Output the (X, Y) coordinate of the center of the cell containing the given text.  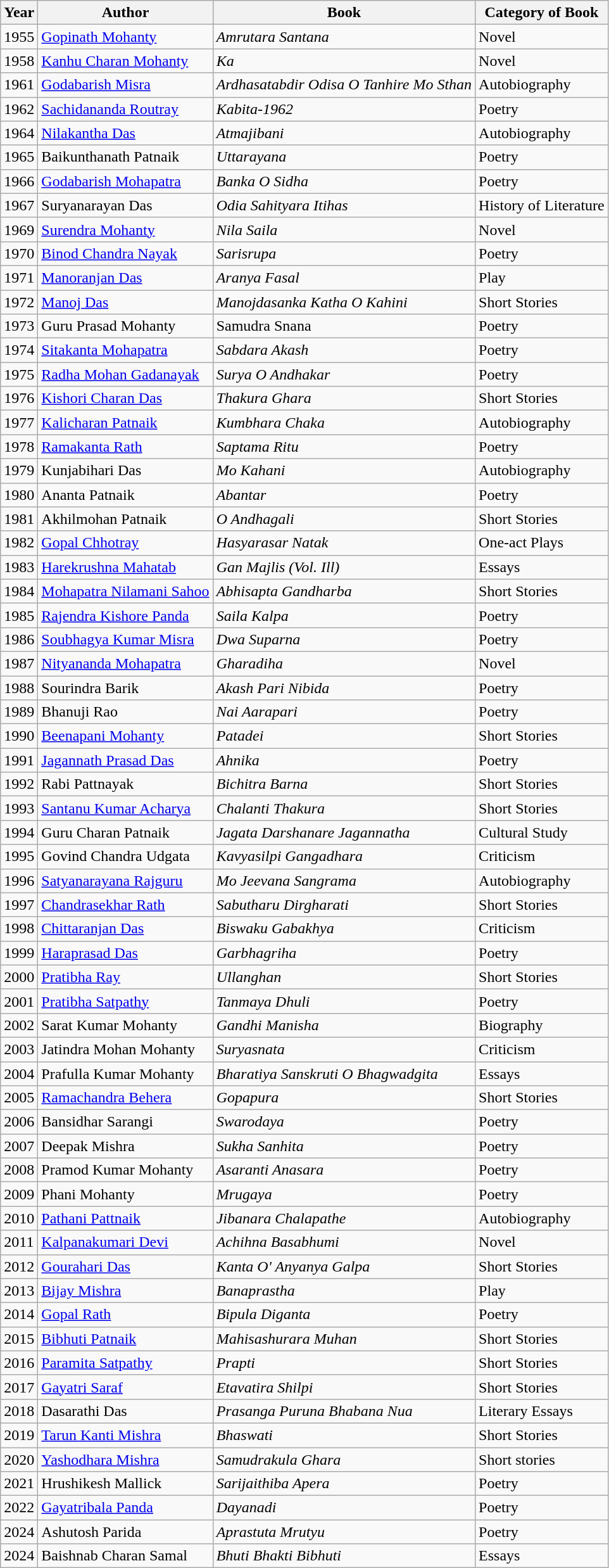
Kabita-1962 (344, 109)
1995 (19, 857)
Surya O Andhakar (344, 374)
1991 (19, 760)
1981 (19, 519)
Jatindra Mohan Mohanty (125, 1049)
Sachidananda Routray (125, 109)
1990 (19, 736)
Year (19, 13)
Jagata Darshanare Jagannatha (344, 832)
2006 (19, 1122)
Prafulla Kumar Mohanty (125, 1074)
Aprastuta Mrutyu (344, 1532)
1987 (19, 663)
1983 (19, 567)
Sukha Sanhita (344, 1146)
Hasyarasar Natak (344, 543)
Bansidhar Sarangi (125, 1122)
Samudra Snana (344, 326)
2007 (19, 1146)
Pratibha Ray (125, 977)
Ka (344, 61)
Kishori Charan Das (125, 398)
Gayatribala Panda (125, 1508)
Satyanarayana Rajguru (125, 881)
Sabdara Akash (344, 350)
Biswaku Gabakhya (344, 929)
Sarijaithiba Apera (344, 1484)
Prapti (344, 1363)
1994 (19, 832)
Bipula Diganta (344, 1315)
Pathani Pattnaik (125, 1218)
Haraprasad Das (125, 953)
Surendra Mohanty (125, 229)
Uttarayana (344, 157)
1976 (19, 398)
Cultural Study (542, 832)
Aranya Fasal (344, 277)
Ananta Patnaik (125, 495)
Pratibha Satpathy (125, 1001)
Amrutara Santana (344, 37)
1978 (19, 447)
1973 (19, 326)
Mo Jeevana Sangrama (344, 881)
Sarisrupa (344, 253)
Book (344, 13)
Akhilmohan Patnaik (125, 519)
2015 (19, 1339)
Binod Chandra Nayak (125, 253)
1992 (19, 784)
2019 (19, 1435)
2010 (19, 1218)
2016 (19, 1363)
1982 (19, 543)
Mohapatra Nilamani Sahoo (125, 591)
Abhisapta Gandharba (344, 591)
Abantar (344, 495)
2017 (19, 1387)
2000 (19, 977)
Tarun Kanti Mishra (125, 1435)
Soubhagya Kumar Misra (125, 639)
Kanhu Charan Mohanty (125, 61)
Godabarish Misra (125, 85)
1969 (19, 229)
2014 (19, 1315)
1962 (19, 109)
1989 (19, 712)
Yashodhara Mishra (125, 1459)
1961 (19, 85)
Atmajibani (344, 133)
Thakura Ghara (344, 398)
1971 (19, 277)
Nilakantha Das (125, 133)
Odia Sahityara Itihas (344, 205)
Gopapura (344, 1098)
1964 (19, 133)
Gan Majlis (Vol. Ill) (344, 567)
Harekrushna Mahatab (125, 567)
1996 (19, 881)
Sarat Kumar Mohanty (125, 1025)
1967 (19, 205)
Kunjabihari Das (125, 471)
Manoranjan Das (125, 277)
Mo Kahani (344, 471)
Sabutharu Dirgharati (344, 905)
Baishnab Charan Samal (125, 1556)
Chittaranjan Das (125, 929)
Bichitra Barna (344, 784)
1998 (19, 929)
Godabarish Mohapatra (125, 181)
Jagannath Prasad Das (125, 760)
Dwa Suparna (344, 639)
Biography (542, 1025)
Govind Chandra Udgata (125, 857)
Akash Pari Nibida (344, 687)
Mrugaya (344, 1194)
Deepak Mishra (125, 1146)
Kanta O' Anyanya Galpa (344, 1266)
Banka O Sidha (344, 181)
Dasarathi Das (125, 1411)
2011 (19, 1242)
Suryanarayan Das (125, 205)
Phani Mohanty (125, 1194)
1984 (19, 591)
Sitakanta Mohapatra (125, 350)
Gourahari Das (125, 1266)
Ahnika (344, 760)
Ramachandra Behera (125, 1098)
Ashutosh Parida (125, 1532)
1966 (19, 181)
Santanu Kumar Acharya (125, 808)
Gandhi Manisha (344, 1025)
2021 (19, 1484)
Dayanadi (344, 1508)
O Andhagali (344, 519)
Bijay Mishra (125, 1291)
Bhuti Bhakti Bibhuti (344, 1556)
Author (125, 13)
Patadei (344, 736)
Bhaswati (344, 1435)
History of Literature (542, 205)
Paramita Satpathy (125, 1363)
Nila Saila (344, 229)
Beenapani Mohanty (125, 736)
Sourindra Barik (125, 687)
Prasanga Puruna Bhabana Nua (344, 1411)
Kalicharan Patnaik (125, 423)
Guru Charan Patnaik (125, 832)
Pramod Kumar Mohanty (125, 1170)
2018 (19, 1411)
Hrushikesh Mallick (125, 1484)
Manojdasanka Katha O Kahini (344, 302)
Ramakanta Rath (125, 447)
1975 (19, 374)
1993 (19, 808)
Bibhuti Patnaik (125, 1339)
1958 (19, 61)
Jibanara Chalapathe (344, 1218)
Suryasnata (344, 1049)
Gopinath Mohanty (125, 37)
One-act Plays (542, 543)
1999 (19, 953)
1986 (19, 639)
Mahisashurara Muhan (344, 1339)
2022 (19, 1508)
2002 (19, 1025)
1988 (19, 687)
Ullanghan (344, 977)
Kavyasilpi Gangadhara (344, 857)
2008 (19, 1170)
Ardhasatabdir Odisa O Tanhire Mo Sthan (344, 85)
2005 (19, 1098)
Chalanti Thakura (344, 808)
Tanmaya Dhuli (344, 1001)
Rabi Pattnayak (125, 784)
1979 (19, 471)
Garbhagriha (344, 953)
2009 (19, 1194)
Guru Prasad Mohanty (125, 326)
1972 (19, 302)
Kumbhara Chaka (344, 423)
Banaprastha (344, 1291)
Kalpanakumari Devi (125, 1242)
1955 (19, 37)
1970 (19, 253)
Nityananda Mohapatra (125, 663)
Bharatiya Sanskruti O Bhagwadgita (344, 1074)
Gopal Chhotray (125, 543)
2012 (19, 1266)
Short stories (542, 1459)
2020 (19, 1459)
Literary Essays (542, 1411)
Category of Book (542, 13)
Asaranti Anasara (344, 1170)
1980 (19, 495)
2001 (19, 1001)
Radha Mohan Gadanayak (125, 374)
Chandrasekhar Rath (125, 905)
1974 (19, 350)
Achihna Basabhumi (344, 1242)
2003 (19, 1049)
2013 (19, 1291)
Rajendra Kishore Panda (125, 615)
1997 (19, 905)
Etavatira Shilpi (344, 1387)
Swarodaya (344, 1122)
Saptama Ritu (344, 447)
Gayatri Saraf (125, 1387)
1965 (19, 157)
1977 (19, 423)
2004 (19, 1074)
1985 (19, 615)
Gopal Rath (125, 1315)
Saila Kalpa (344, 615)
Manoj Das (125, 302)
Baikunthanath Patnaik (125, 157)
Gharadiha (344, 663)
Nai Aarapari (344, 712)
Samudrakula Ghara (344, 1459)
Bhanuji Rao (125, 712)
